Find where the given text appears and provide that cell's center as [X, Y] coordinate. 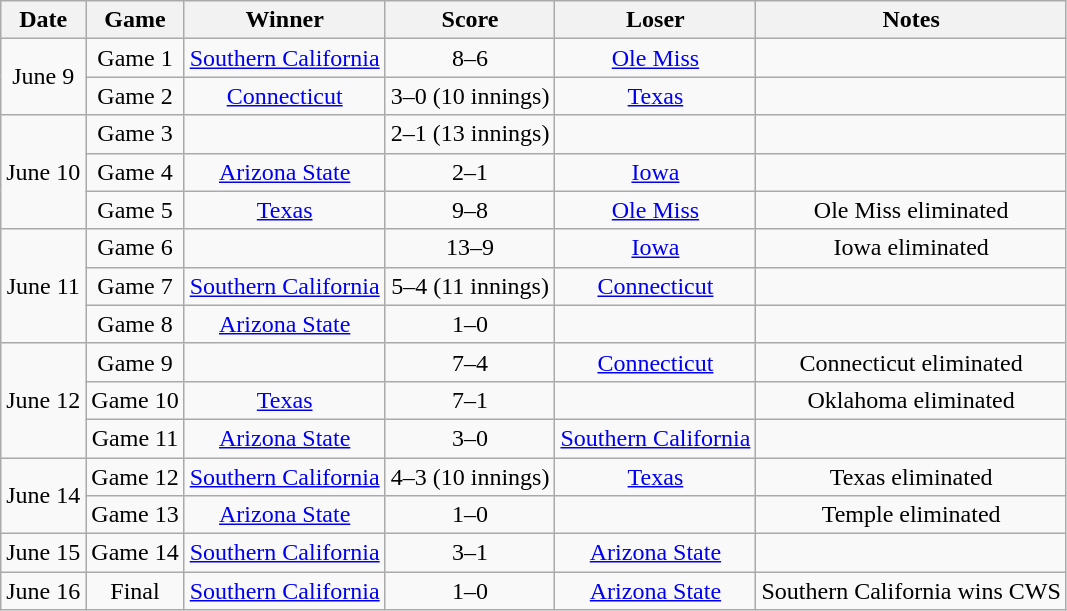
Final [135, 591]
Game 5 [135, 210]
Temple eliminated [911, 515]
Iowa eliminated [911, 248]
Ole Miss eliminated [911, 210]
7–1 [470, 400]
2–1 (13 innings) [470, 134]
5–4 (11 innings) [470, 286]
June 12 [44, 400]
13–9 [470, 248]
Notes [911, 20]
Connecticut eliminated [911, 362]
9–8 [470, 210]
June 15 [44, 553]
Game 9 [135, 362]
Game 14 [135, 553]
7–4 [470, 362]
Game 12 [135, 477]
Game 13 [135, 515]
Game 2 [135, 96]
Game 3 [135, 134]
4–3 (10 innings) [470, 477]
June 11 [44, 286]
Date [44, 20]
June 16 [44, 591]
3–0 (10 innings) [470, 96]
Oklahoma eliminated [911, 400]
June 14 [44, 496]
Score [470, 20]
June 10 [44, 172]
Game 10 [135, 400]
Texas eliminated [911, 477]
Game 11 [135, 438]
Game 4 [135, 172]
Southern California wins CWS [911, 591]
3–0 [470, 438]
June 9 [44, 77]
8–6 [470, 58]
Game 8 [135, 324]
Game 1 [135, 58]
Game [135, 20]
Loser [656, 20]
2–1 [470, 172]
Game 7 [135, 286]
Game 6 [135, 248]
Winner [284, 20]
3–1 [470, 553]
